For the text-containing cell, return its midpoint in (X, Y) coordinate format. 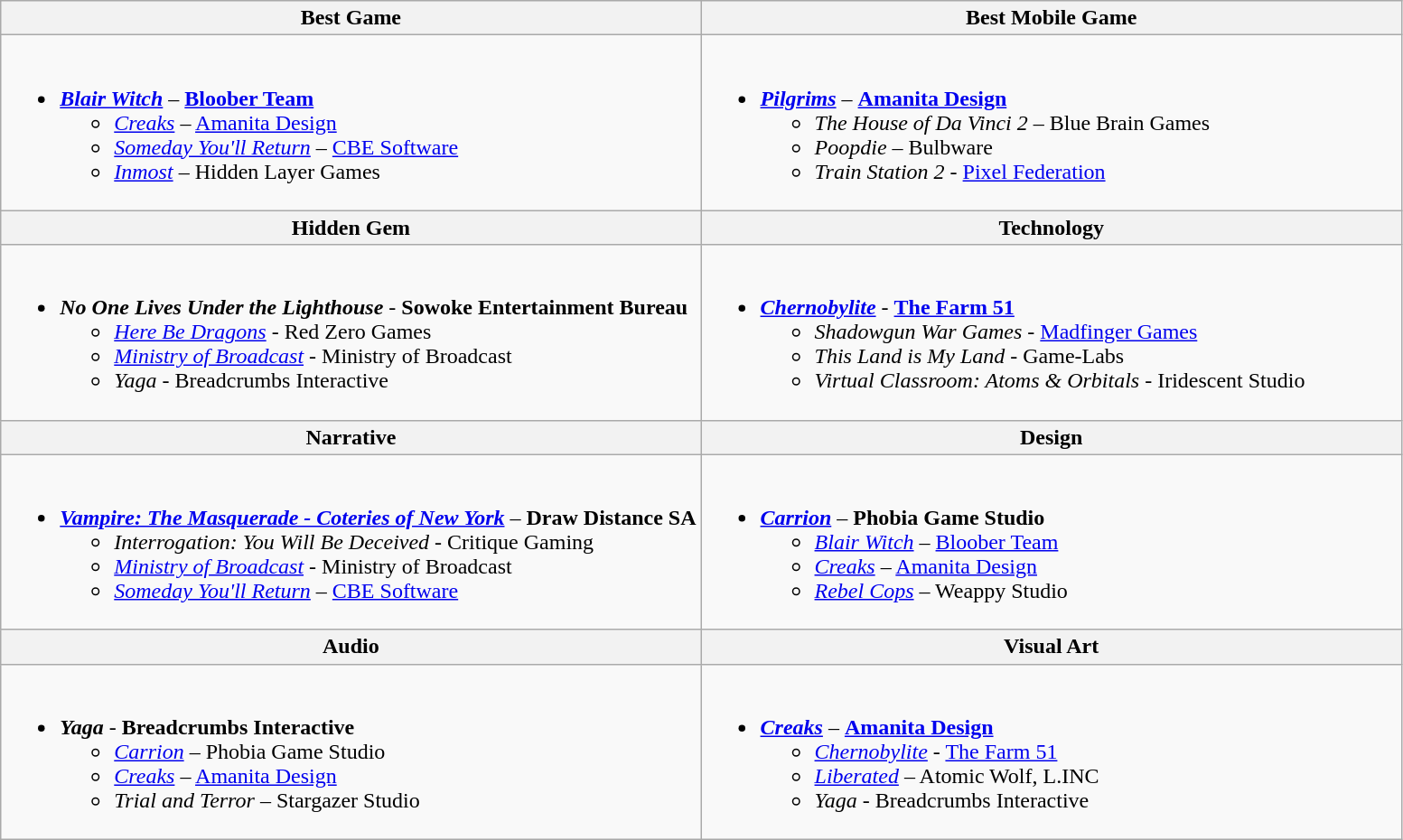
Carrion – Phobia Game Studio Blair Witch – Bloober Team Creaks – Amanita Design Rebel Cops – Weappy Studio (1052, 542)
Hidden Gem (351, 228)
Best Mobile Game (1052, 18)
Blair Witch – Bloober Team Creaks – Amanita Design Someday You'll Return – CBE Software Inmost – Hidden Layer Games (351, 123)
Narrative (351, 437)
Visual Art (1052, 647)
Best Game (351, 18)
Technology (1052, 228)
Creaks – Amanita Design Chernobylite - The Farm 51 Liberated – Atomic Wolf, L.INC Yaga - Breadcrumbs Interactive (1052, 751)
Yaga - Breadcrumbs Interactive Carrion – Phobia Game Studio Creaks – Amanita Design Trial and Terror – Stargazer Studio (351, 751)
Pilgrims – Amanita Design The House of Da Vinci 2 – Blue Brain Games Poopdie – Bulbware Train Station 2 - Pixel Federation (1052, 123)
Design (1052, 437)
Audio (351, 647)
